Return the (x, y) coordinate for the center point of the cell that contains the specified text.  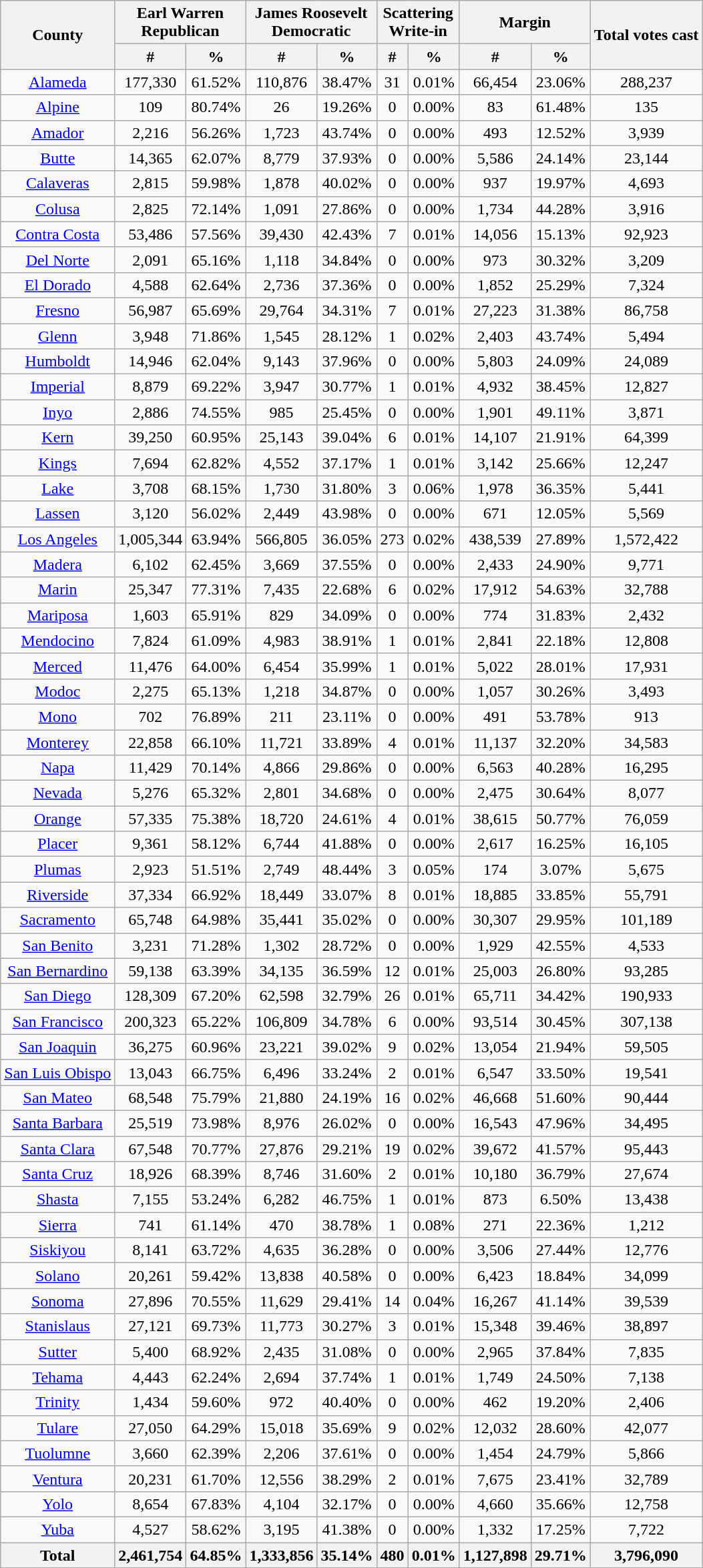
38.91% (347, 641)
36.28% (347, 1250)
65,711 (495, 996)
2,432 (646, 615)
12,032 (495, 1428)
30.26% (561, 691)
38,897 (646, 1326)
9,771 (646, 564)
14,056 (495, 234)
13,054 (495, 1047)
66.10% (216, 743)
Sierra (57, 1225)
32,789 (646, 1479)
7,694 (151, 463)
4,660 (495, 1504)
44.28% (561, 209)
19.97% (561, 183)
77.31% (216, 590)
San Bernardino (57, 971)
973 (495, 260)
43.98% (347, 514)
62.39% (216, 1453)
James RooseveltDemocratic (311, 23)
67.83% (216, 1504)
3,506 (495, 1250)
4,588 (151, 285)
32.17% (347, 1504)
34,495 (646, 1123)
57,335 (151, 819)
16,295 (646, 768)
49.11% (561, 412)
566,805 (282, 539)
San Mateo (57, 1098)
65.13% (216, 691)
27.44% (561, 1250)
Los Angeles (57, 539)
74.55% (216, 412)
28.12% (347, 336)
18,926 (151, 1174)
438,539 (495, 539)
58.12% (216, 844)
3.07% (561, 869)
Modoc (57, 691)
Imperial (57, 387)
4,866 (282, 768)
42.55% (561, 945)
2,617 (495, 844)
33.07% (347, 895)
ScatteringWrite-in (418, 23)
3,669 (282, 564)
19 (393, 1148)
1,545 (282, 336)
271 (495, 1225)
33.24% (347, 1072)
37.96% (347, 362)
2,749 (282, 869)
16,543 (495, 1123)
11,137 (495, 743)
24.19% (347, 1098)
39.02% (347, 1047)
San Benito (57, 945)
39,430 (282, 234)
3,948 (151, 336)
937 (495, 183)
35.66% (561, 1504)
0.06% (434, 488)
67,548 (151, 1148)
42.43% (347, 234)
1,723 (282, 133)
Shasta (57, 1200)
3,493 (646, 691)
26.80% (561, 971)
27,223 (495, 310)
41.88% (347, 844)
37.84% (561, 1352)
211 (282, 717)
972 (282, 1403)
1,454 (495, 1453)
24.50% (561, 1377)
2,403 (495, 336)
39,672 (495, 1148)
59,505 (646, 1047)
4,552 (282, 463)
1,730 (282, 488)
3,660 (151, 1453)
30.64% (561, 793)
37.61% (347, 1453)
28.60% (561, 1428)
177,330 (151, 82)
64,399 (646, 438)
2,406 (646, 1403)
1,127,898 (495, 1555)
22.36% (561, 1225)
32.20% (561, 743)
2,449 (282, 514)
27,121 (151, 1326)
4,104 (282, 1504)
34.78% (347, 1022)
62.45% (216, 564)
1,118 (282, 260)
Humboldt (57, 362)
25,519 (151, 1123)
16.25% (561, 844)
2,091 (151, 260)
128,309 (151, 996)
12.52% (561, 133)
21.91% (561, 438)
34.31% (347, 310)
35.69% (347, 1428)
1,333,856 (282, 1555)
12 (393, 971)
Alpine (57, 107)
61.52% (216, 82)
34.84% (347, 260)
2,433 (495, 564)
5,400 (151, 1352)
0.08% (434, 1225)
Mono (57, 717)
70.14% (216, 768)
7,435 (282, 590)
25.29% (561, 285)
Tehama (57, 1377)
64.98% (216, 920)
40.40% (347, 1403)
18,449 (282, 895)
Nevada (57, 793)
Riverside (57, 895)
Butte (57, 158)
73.98% (216, 1123)
34.87% (347, 691)
6,282 (282, 1200)
46,668 (495, 1098)
3,871 (646, 412)
El Dorado (57, 285)
2,206 (282, 1453)
109 (151, 107)
37,334 (151, 895)
15,018 (282, 1428)
0.05% (434, 869)
Siskiyou (57, 1250)
Monterey (57, 743)
Santa Barbara (57, 1123)
4,533 (646, 945)
San Luis Obispo (57, 1072)
37.36% (347, 285)
Kings (57, 463)
17.25% (561, 1529)
1,734 (495, 209)
16,267 (495, 1301)
61.14% (216, 1225)
307,138 (646, 1022)
6,496 (282, 1072)
3,231 (151, 945)
7,824 (151, 641)
829 (282, 615)
93,285 (646, 971)
Mariposa (57, 615)
Alameda (57, 82)
35.14% (347, 1555)
San Joaquin (57, 1047)
1,091 (282, 209)
Earl WarrenRepublican (180, 23)
Napa (57, 768)
6,423 (495, 1276)
38.45% (561, 387)
8 (393, 895)
56.26% (216, 133)
25,347 (151, 590)
46.75% (347, 1200)
2,825 (151, 209)
71.86% (216, 336)
13,838 (282, 1276)
24.79% (561, 1453)
31.83% (561, 615)
23.11% (347, 717)
19,541 (646, 1072)
5,441 (646, 488)
34.42% (561, 996)
66,454 (495, 82)
25,003 (495, 971)
671 (495, 514)
63.39% (216, 971)
Mendocino (57, 641)
62.07% (216, 158)
Santa Clara (57, 1148)
18,885 (495, 895)
68.15% (216, 488)
27,896 (151, 1301)
9,143 (282, 362)
28.72% (347, 945)
41.14% (561, 1301)
1,218 (282, 691)
493 (495, 133)
31.38% (561, 310)
19.20% (561, 1403)
491 (495, 717)
774 (495, 615)
San Diego (57, 996)
18,720 (282, 819)
80.74% (216, 107)
61.70% (216, 1479)
6.50% (561, 1200)
23.06% (561, 82)
40.02% (347, 183)
40.58% (347, 1276)
57.56% (216, 234)
65.69% (216, 310)
2,923 (151, 869)
Contra Costa (57, 234)
110,876 (282, 82)
1,901 (495, 412)
69.22% (216, 387)
3,142 (495, 463)
39,539 (646, 1301)
61.09% (216, 641)
65.91% (216, 615)
Marin (57, 590)
33.89% (347, 743)
Tuolumne (57, 1453)
53.78% (561, 717)
29.71% (561, 1555)
37.55% (347, 564)
Sacramento (57, 920)
Plumas (57, 869)
18.84% (561, 1276)
6,102 (151, 564)
39,250 (151, 438)
51.51% (216, 869)
5,586 (495, 158)
34,099 (646, 1276)
Lake (57, 488)
Del Norte (57, 260)
8,746 (282, 1174)
64.85% (216, 1555)
34.09% (347, 615)
3,947 (282, 387)
27.89% (561, 539)
59.60% (216, 1403)
67.20% (216, 996)
12.05% (561, 514)
27,876 (282, 1148)
3,939 (646, 133)
62.82% (216, 463)
38.78% (347, 1225)
65.16% (216, 260)
3,195 (282, 1529)
200,323 (151, 1022)
24.61% (347, 819)
54.63% (561, 590)
Ventura (57, 1479)
1,749 (495, 1377)
2,275 (151, 691)
2,965 (495, 1352)
50.77% (561, 819)
27,674 (646, 1174)
2,815 (151, 183)
1,302 (282, 945)
2,841 (495, 641)
4,527 (151, 1529)
58.62% (216, 1529)
8,654 (151, 1504)
17,912 (495, 590)
30.45% (561, 1022)
51.60% (561, 1098)
23.41% (561, 1479)
Yolo (57, 1504)
20,261 (151, 1276)
69.73% (216, 1326)
3,916 (646, 209)
Fresno (57, 310)
65.22% (216, 1022)
29.41% (347, 1301)
66.92% (216, 895)
101,189 (646, 920)
35,441 (282, 920)
65,748 (151, 920)
5,494 (646, 336)
62.04% (216, 362)
873 (495, 1200)
30.27% (347, 1326)
741 (151, 1225)
62.64% (216, 285)
Madera (57, 564)
36.79% (561, 1174)
31.08% (347, 1352)
273 (393, 539)
2,694 (282, 1377)
Total (57, 1555)
4,983 (282, 641)
470 (282, 1225)
12,827 (646, 387)
47.96% (561, 1123)
8,077 (646, 793)
32,788 (646, 590)
30.32% (561, 260)
90,444 (646, 1098)
31 (393, 82)
24.09% (561, 362)
37.93% (347, 158)
7,722 (646, 1529)
76.89% (216, 717)
2,736 (282, 285)
93,514 (495, 1022)
Glenn (57, 336)
1,978 (495, 488)
28.01% (561, 666)
5,803 (495, 362)
9,361 (151, 844)
66.75% (216, 1072)
24.14% (561, 158)
2,461,754 (151, 1555)
16,105 (646, 844)
23,144 (646, 158)
35.99% (347, 666)
29.86% (347, 768)
10,180 (495, 1174)
2,216 (151, 133)
13,438 (646, 1200)
38,615 (495, 819)
8,879 (151, 387)
36.35% (561, 488)
Orange (57, 819)
7,675 (495, 1479)
Lassen (57, 514)
53.24% (216, 1200)
14,365 (151, 158)
76,059 (646, 819)
68,548 (151, 1098)
6,547 (495, 1072)
480 (393, 1555)
64.29% (216, 1428)
14,107 (495, 438)
12,247 (646, 463)
Kern (57, 438)
Margin (525, 23)
Tulare (57, 1428)
39.46% (561, 1326)
San Francisco (57, 1022)
22,858 (151, 743)
174 (495, 869)
8,779 (282, 158)
59.42% (216, 1276)
1,212 (646, 1225)
12,808 (646, 641)
30,307 (495, 920)
2,886 (151, 412)
59.98% (216, 183)
34,583 (646, 743)
20,231 (151, 1479)
1,572,422 (646, 539)
23,221 (282, 1047)
38.29% (347, 1479)
31.60% (347, 1174)
Sonoma (57, 1301)
21.94% (561, 1047)
62.24% (216, 1377)
56,987 (151, 310)
3,708 (151, 488)
Amador (57, 133)
11,773 (282, 1326)
37.74% (347, 1377)
8,141 (151, 1250)
913 (646, 717)
40.28% (561, 768)
14 (393, 1301)
37.17% (347, 463)
11,429 (151, 768)
985 (282, 412)
13,043 (151, 1072)
Total votes cast (646, 35)
6,563 (495, 768)
3,120 (151, 514)
39.04% (347, 438)
70.77% (216, 1148)
26.02% (347, 1123)
56.02% (216, 514)
22.68% (347, 590)
Merced (57, 666)
62,598 (282, 996)
6,454 (282, 666)
27.86% (347, 209)
83 (495, 107)
7,155 (151, 1200)
65.32% (216, 793)
106,809 (282, 1022)
5,866 (646, 1453)
53,486 (151, 234)
4,635 (282, 1250)
35.02% (347, 920)
County (57, 35)
2,475 (495, 793)
135 (646, 107)
21,880 (282, 1098)
462 (495, 1403)
190,933 (646, 996)
1,434 (151, 1403)
42,077 (646, 1428)
1,603 (151, 615)
63.94% (216, 539)
25,143 (282, 438)
24.90% (561, 564)
2,435 (282, 1352)
33.85% (561, 895)
34,135 (282, 971)
11,629 (282, 1301)
Stanislaus (57, 1326)
12,556 (282, 1479)
7,324 (646, 285)
29,764 (282, 310)
36.59% (347, 971)
702 (151, 717)
1,852 (495, 285)
33.50% (561, 1072)
16 (393, 1098)
25.45% (347, 412)
8,976 (282, 1123)
41.57% (561, 1148)
63.72% (216, 1250)
64.00% (216, 666)
2,801 (282, 793)
31.80% (347, 488)
71.28% (216, 945)
38.47% (347, 82)
15.13% (561, 234)
29.21% (347, 1148)
55,791 (646, 895)
95,443 (646, 1148)
12,776 (646, 1250)
48.44% (347, 869)
29.95% (561, 920)
11,721 (282, 743)
12,758 (646, 1504)
22.18% (561, 641)
4,693 (646, 183)
1,005,344 (151, 539)
34.68% (347, 793)
288,237 (646, 82)
Trinity (57, 1403)
92,923 (646, 234)
7,835 (646, 1352)
Yuba (57, 1529)
72.14% (216, 209)
5,276 (151, 793)
Inyo (57, 412)
59,138 (151, 971)
70.55% (216, 1301)
68.92% (216, 1352)
17,931 (646, 666)
5,675 (646, 869)
60.95% (216, 438)
86,758 (646, 310)
5,022 (495, 666)
Placer (57, 844)
7,138 (646, 1377)
Solano (57, 1276)
Calaveras (57, 183)
36.05% (347, 539)
25.66% (561, 463)
3,209 (646, 260)
11,476 (151, 666)
1,878 (282, 183)
0.04% (434, 1301)
Sutter (57, 1352)
1,929 (495, 945)
32.79% (347, 996)
75.79% (216, 1098)
60.96% (216, 1047)
5,569 (646, 514)
19.26% (347, 107)
27,050 (151, 1428)
14,946 (151, 362)
24,089 (646, 362)
Santa Cruz (57, 1174)
75.38% (216, 819)
61.48% (561, 107)
3,796,090 (646, 1555)
30.77% (347, 387)
1,332 (495, 1529)
6,744 (282, 844)
15,348 (495, 1326)
4,443 (151, 1377)
1,057 (495, 691)
4,932 (495, 387)
36,275 (151, 1047)
68.39% (216, 1174)
Colusa (57, 209)
41.38% (347, 1529)
